Find where the given text appears and provide that cell's center as [X, Y] coordinate. 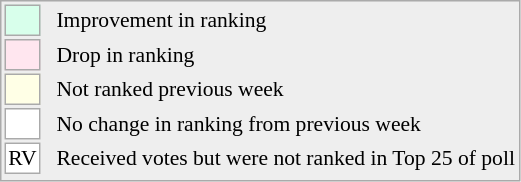
Drop in ranking [286, 55]
Received votes but were not ranked in Top 25 of poll [286, 158]
No change in ranking from previous week [286, 124]
RV [22, 158]
Not ranked previous week [286, 90]
Improvement in ranking [286, 20]
